Find where the given text appears and provide that cell's center as (X, Y) coordinate. 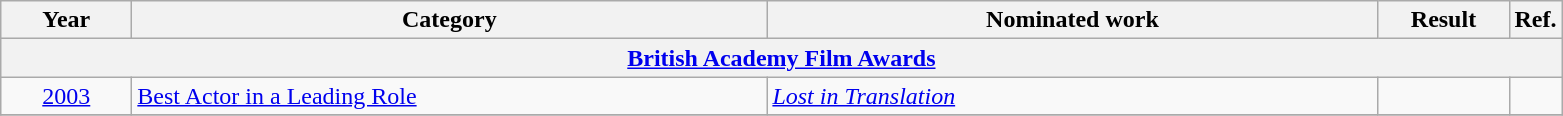
Nominated work (1072, 20)
Year (66, 20)
British Academy Film Awards (782, 58)
2003 (66, 96)
Ref. (1536, 20)
Result (1444, 20)
Lost in Translation (1072, 96)
Category (450, 20)
Best Actor in a Leading Role (450, 96)
